Provide the [x, y] coordinate of the cell's center where the given text is located.  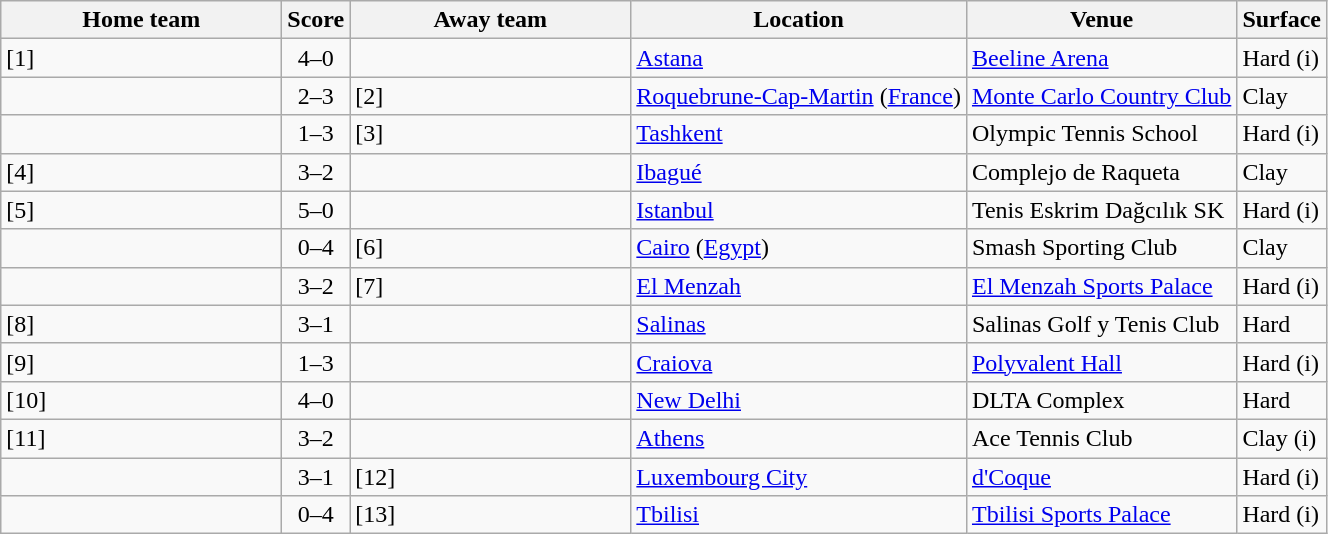
[9] [142, 362]
Craiova [799, 362]
Roquebrune-Cap-Martin (France) [799, 96]
2–3 [316, 96]
Away team [490, 20]
Istanbul [799, 210]
Tbilisi Sports Palace [1101, 515]
Location [799, 20]
5–0 [316, 210]
Monte Carlo Country Club [1101, 96]
Tashkent [799, 134]
Beeline Arena [1101, 58]
Salinas Golf y Tenis Club [1101, 324]
Athens [799, 438]
[6] [490, 248]
New Delhi [799, 400]
Polyvalent Hall [1101, 362]
[11] [142, 438]
Ace Tennis Club [1101, 438]
Ibagué [799, 172]
[2] [490, 96]
[3] [490, 134]
d'Coque [1101, 477]
Surface [1282, 20]
[7] [490, 286]
Clay (i) [1282, 438]
[10] [142, 400]
Luxembourg City [799, 477]
Score [316, 20]
[5] [142, 210]
Complejo de Raqueta [1101, 172]
[8] [142, 324]
Cairo (Egypt) [799, 248]
[4] [142, 172]
[12] [490, 477]
Smash Sporting Club [1101, 248]
El Menzah [799, 286]
Venue [1101, 20]
Astana [799, 58]
Tbilisi [799, 515]
Salinas [799, 324]
[1] [142, 58]
DLTA Complex [1101, 400]
Home team [142, 20]
Tenis Eskrim Dağcılık SK [1101, 210]
El Menzah Sports Palace [1101, 286]
[13] [490, 515]
Olympic Tennis School [1101, 134]
